Search for the cell housing the specified text and yield its (x, y) center coordinate. 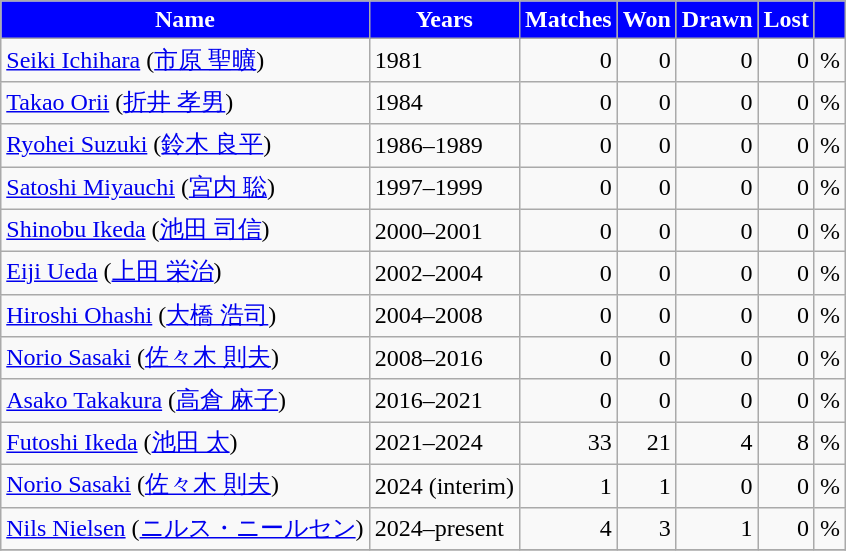
Nils Nielsen (ニルス・ニールセン) (185, 528)
2008–2016 (444, 358)
Years (444, 20)
2024 (interim) (444, 486)
Takao Orii (折井 孝男) (185, 102)
Lost (786, 20)
2004–2008 (444, 316)
2016–2021 (444, 400)
Eiji Ueda (上田 栄治) (185, 274)
Hiroshi Ohashi (大橋 浩司) (185, 316)
3 (646, 528)
1997–1999 (444, 188)
2021–2024 (444, 444)
Futoshi Ikeda (池田 太) (185, 444)
Shinobu Ikeda (池田 司信) (185, 230)
Ryohei Suzuki (鈴木 良平) (185, 146)
21 (646, 444)
Seiki Ichihara (市原 聖曠) (185, 60)
1986–1989 (444, 146)
Asako Takakura (高倉 麻子) (185, 400)
Satoshi Miyauchi (宮内 聡) (185, 188)
8 (786, 444)
Won (646, 20)
Drawn (717, 20)
2002–2004 (444, 274)
Matches (568, 20)
1981 (444, 60)
Name (185, 20)
2000–2001 (444, 230)
1984 (444, 102)
2024–present (444, 528)
33 (568, 444)
